Identify which cell holds the provided text, then report its (X, Y) central coordinate. 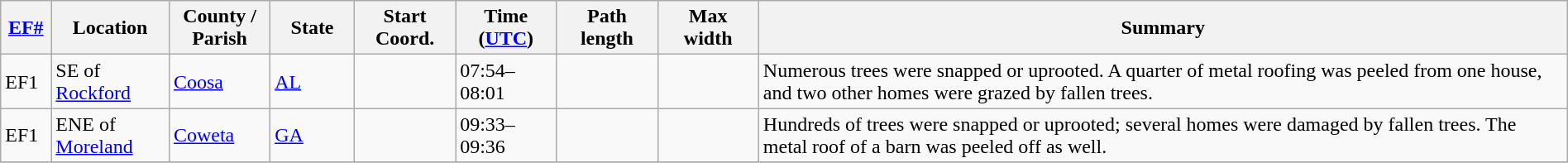
Path length (607, 28)
Coosa (219, 81)
Coweta (219, 136)
09:33–09:36 (506, 136)
Time (UTC) (506, 28)
Location (111, 28)
07:54–08:01 (506, 81)
Numerous trees were snapped or uprooted. A quarter of metal roofing was peeled from one house, and two other homes were grazed by fallen trees. (1163, 81)
Summary (1163, 28)
Start Coord. (404, 28)
SE of Rockford (111, 81)
EF# (26, 28)
ENE of Moreland (111, 136)
State (313, 28)
AL (313, 81)
County / Parish (219, 28)
Hundreds of trees were snapped or uprooted; several homes were damaged by fallen trees. The metal roof of a barn was peeled off as well. (1163, 136)
GA (313, 136)
Max width (708, 28)
